Identify which cell holds the provided text, then report its [X, Y] central coordinate. 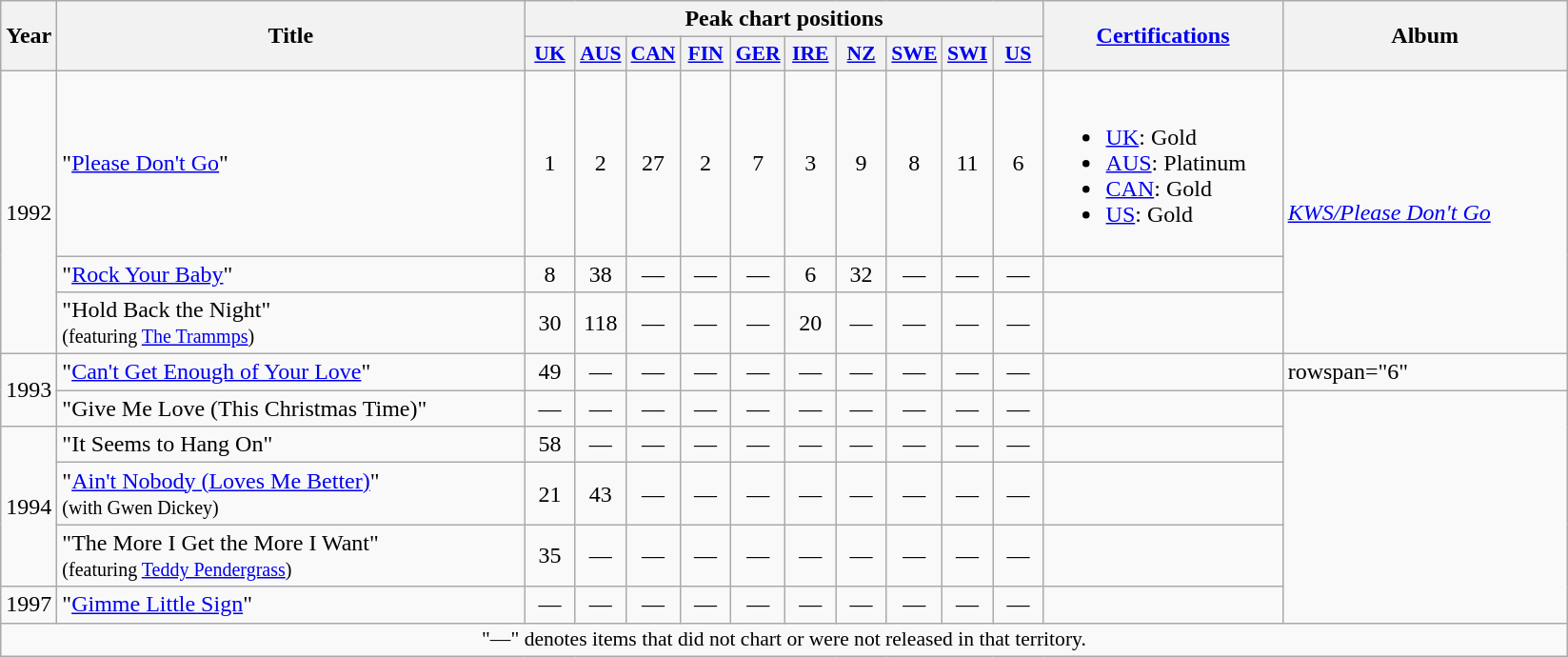
30 [550, 324]
KWS/Please Don't Go [1424, 211]
Year [29, 36]
58 [550, 445]
"Can't Get Enough of Your Love" [291, 372]
CAN [653, 54]
32 [861, 273]
1994 [29, 507]
NZ [861, 54]
"Rock Your Baby" [291, 273]
21 [550, 493]
1 [550, 163]
20 [811, 324]
UK: GoldAUS: PlatinumCAN: GoldUS: Gold [1163, 163]
43 [600, 493]
"Hold Back the Night" (featuring The Trammps) [291, 324]
"It Seems to Hang On" [291, 445]
"Gimme Little Sign" [291, 605]
"The More I Get the More I Want"(featuring Teddy Pendergrass) [291, 556]
"Ain't Nobody (Loves Me Better)"(with Gwen Dickey) [291, 493]
GER [758, 54]
1992 [29, 211]
SWE [914, 54]
1997 [29, 605]
SWI [967, 54]
IRE [811, 54]
Certifications [1163, 36]
"Please Don't Go" [291, 163]
11 [967, 163]
FIN [705, 54]
"—" denotes items that did not chart or were not released in that territory. [784, 640]
Peak chart positions [784, 19]
38 [600, 273]
7 [758, 163]
3 [811, 163]
118 [600, 324]
Title [291, 36]
US [1019, 54]
35 [550, 556]
"Give Me Love (This Christmas Time)" [291, 408]
9 [861, 163]
Album [1424, 36]
49 [550, 372]
AUS [600, 54]
UK [550, 54]
1993 [29, 390]
rowspan="6" [1424, 372]
27 [653, 163]
